Search for the cell housing the specified text and yield its [x, y] center coordinate. 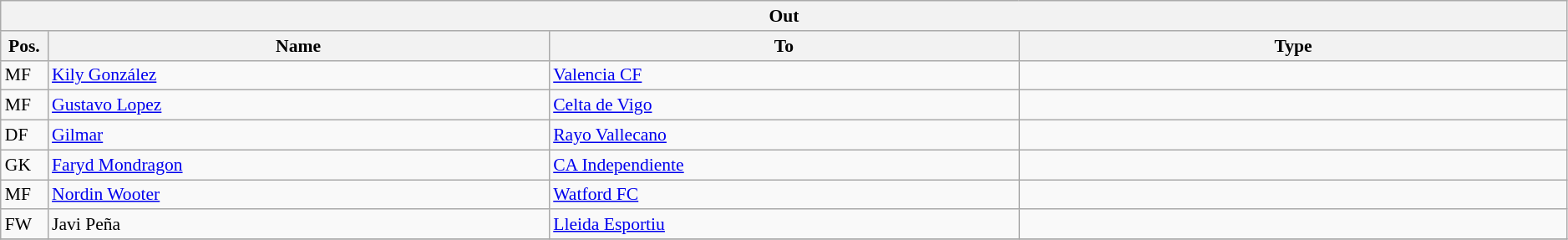
Watford FC [784, 195]
Valencia CF [784, 75]
Pos. [24, 46]
DF [24, 135]
To [784, 46]
Out [784, 16]
GK [24, 165]
Rayo Vallecano [784, 135]
Nordin Wooter [298, 195]
Type [1293, 46]
Javi Peña [298, 225]
Celta de Vigo [784, 105]
Faryd Mondragon [298, 165]
Kily González [298, 75]
FW [24, 225]
Lleida Esportiu [784, 225]
CA Independiente [784, 165]
Gilmar [298, 135]
Name [298, 46]
Gustavo Lopez [298, 105]
